Return the (x, y) coordinate for the center point of the cell that contains the specified text.  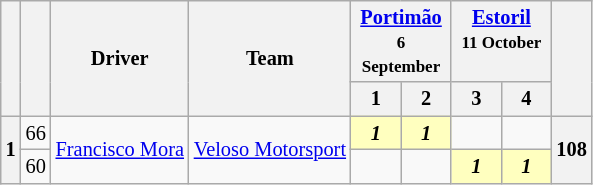
Veloso Motorsport (270, 150)
108 (572, 150)
Estoril11 October (501, 41)
3 (476, 99)
Team (270, 58)
Francisco Mora (120, 150)
2 (426, 99)
Portimão6 September (401, 41)
66 (36, 133)
4 (526, 99)
60 (36, 166)
Driver (120, 58)
